Output the [x, y] coordinate of the center of the cell containing the given text.  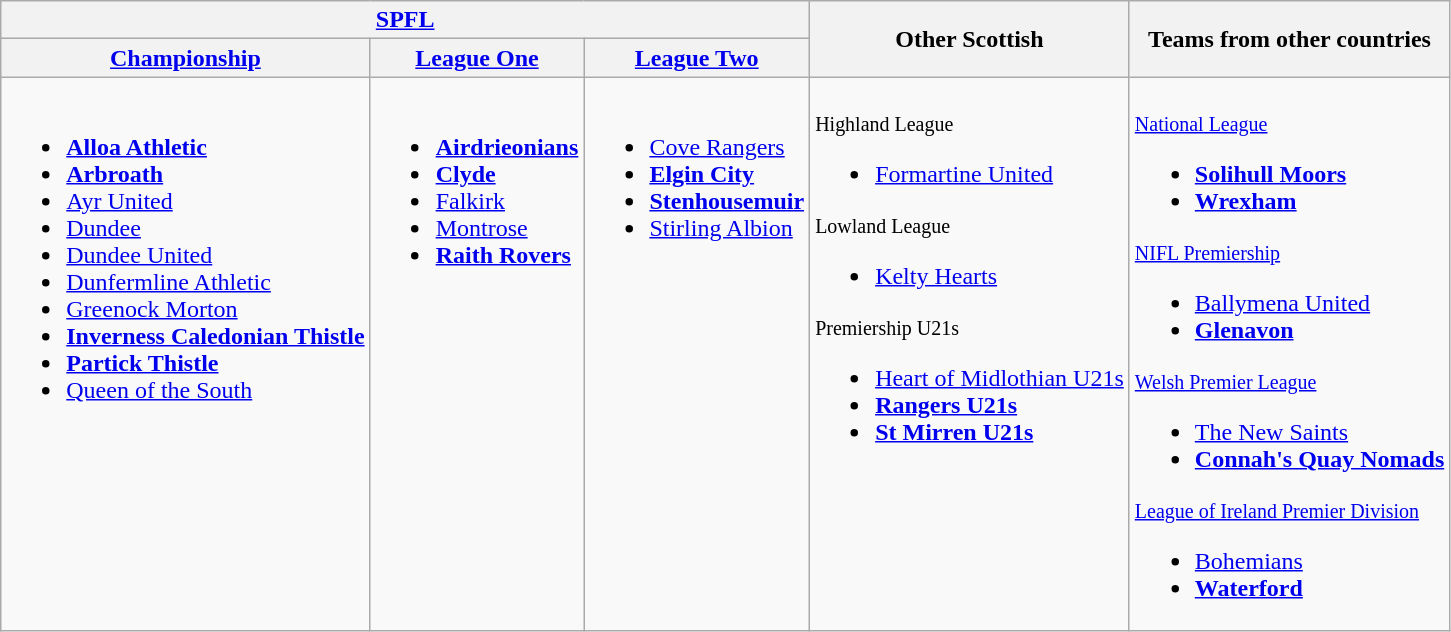
AirdrieoniansClydeFalkirkMontroseRaith Rovers [477, 354]
League Two [697, 58]
Highland LeagueFormartine UnitedLowland LeagueKelty HeartsPremiership U21sHeart of Midlothian U21sRangers U21sSt Mirren U21s [970, 354]
Alloa AthleticArbroathAyr UnitedDundeeDundee UnitedDunfermline AthleticGreenock MortonInverness Caledonian ThistlePartick ThistleQueen of the South [186, 354]
League One [477, 58]
Championship [186, 58]
Teams from other countries [1289, 39]
Other Scottish [970, 39]
SPFL [406, 20]
Cove RangersElgin CityStenhousemuirStirling Albion [697, 354]
